Scan for the cell matching the given text and deliver its (X, Y) coordinate at center. 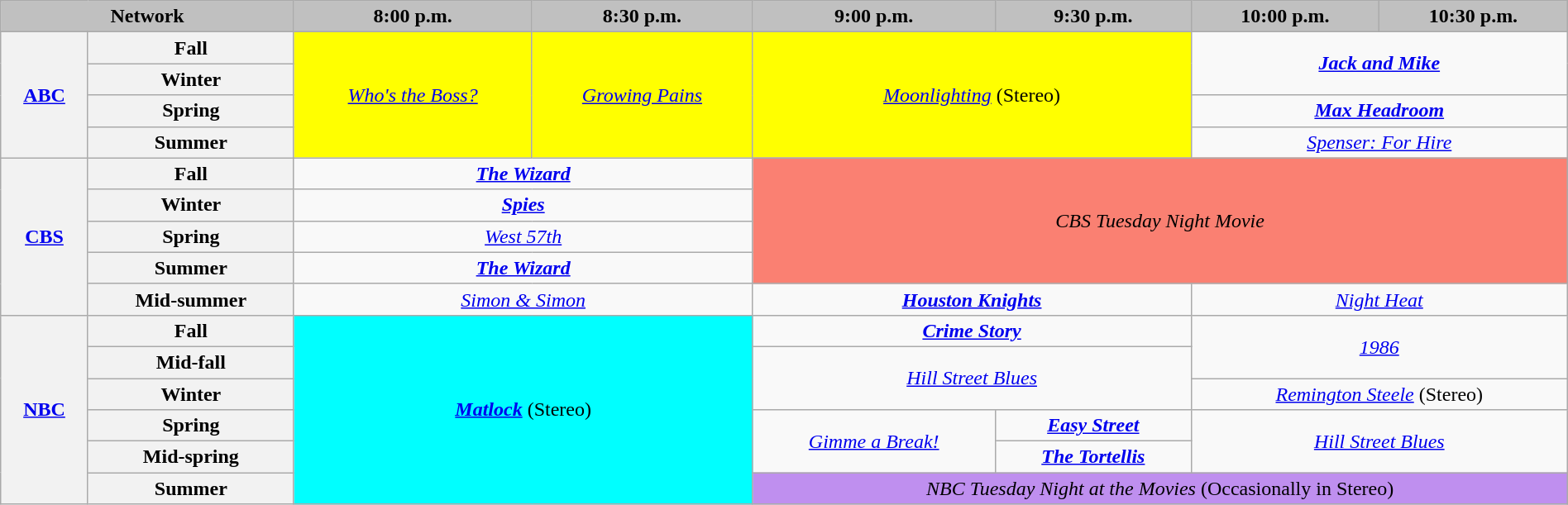
Remington Steele (Stereo) (1379, 394)
Max Headroom (1379, 111)
CBS Tuesday Night Movie (1159, 221)
CBS (45, 236)
Who's the Boss? (413, 95)
Gimme a Break! (874, 441)
1986 (1379, 346)
8:00 p.m. (413, 17)
Spies (523, 205)
10:30 p.m. (1474, 17)
Night Heat (1379, 299)
10:00 p.m. (1285, 17)
Matlock (Stereo) (523, 409)
Simon & Simon (523, 299)
Mid-summer (190, 299)
West 57th (523, 236)
ABC (45, 95)
Easy Street (1093, 426)
Crime Story (972, 331)
Houston Knights (972, 299)
Network (147, 17)
Growing Pains (642, 95)
Jack and Mike (1379, 64)
Mid-spring (190, 457)
9:00 p.m. (874, 17)
NBC (45, 409)
Moonlighting (Stereo) (972, 95)
NBC Tuesday Night at the Movies (Occasionally in Stereo) (1159, 488)
Spenser: For Hire (1379, 142)
The Tortellis (1093, 457)
9:30 p.m. (1093, 17)
Mid-fall (190, 362)
8:30 p.m. (642, 17)
